Output the (X, Y) coordinate of the center of the cell containing the given text.  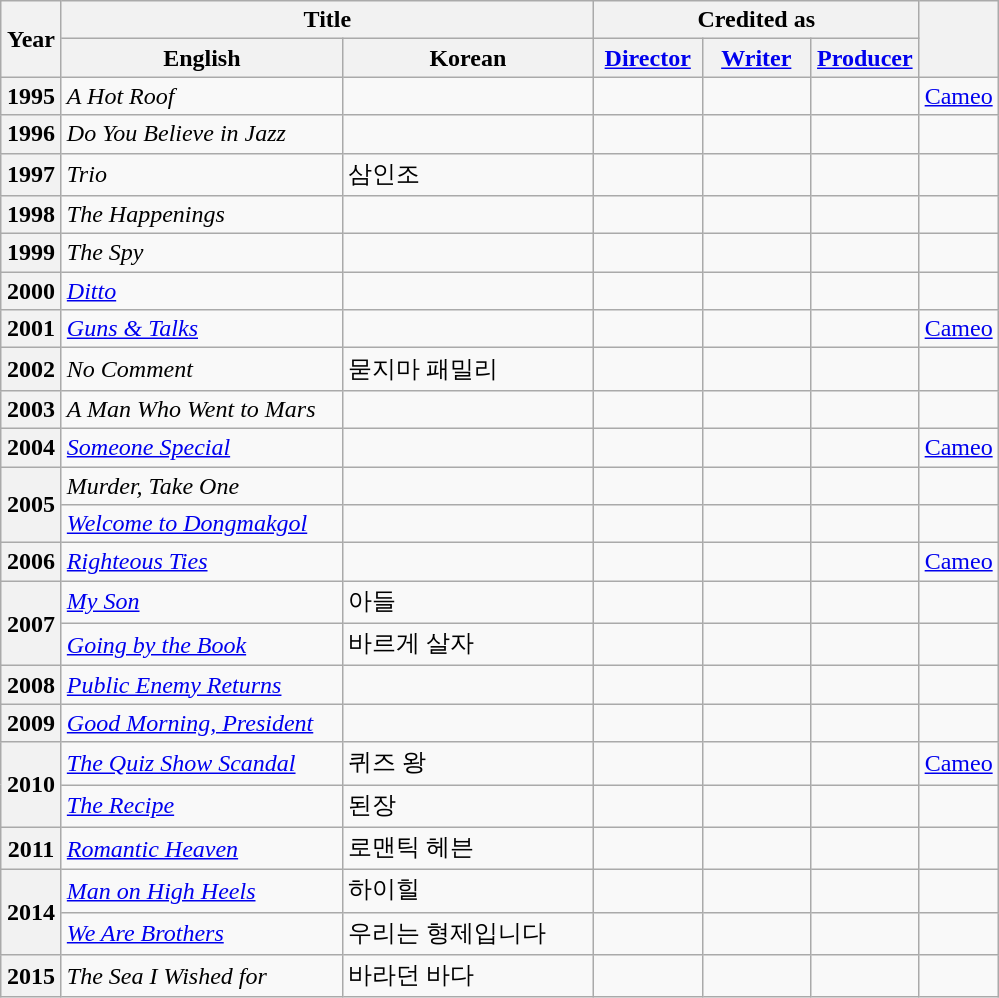
The Quiz Show Scandal (202, 764)
Romantic Heaven (202, 848)
2010 (32, 784)
1998 (32, 215)
2000 (32, 291)
2008 (32, 685)
2001 (32, 329)
Korean (468, 58)
로맨틱 헤븐 (468, 848)
The Happenings (202, 215)
된장 (468, 806)
Guns & Talks (202, 329)
1996 (32, 134)
삼인조 (468, 174)
Trio (202, 174)
2004 (32, 447)
Man on High Heels (202, 892)
2005 (32, 504)
A Hot Roof (202, 96)
우리는 형제입니다 (468, 934)
Welcome to Dongmakgol (202, 524)
Title (327, 20)
Director (648, 58)
Year (32, 39)
Credited as (756, 20)
A Man Who Went to Mars (202, 409)
The Spy (202, 253)
2009 (32, 723)
Do You Believe in Jazz (202, 134)
아들 (468, 602)
The Recipe (202, 806)
2002 (32, 370)
Someone Special (202, 447)
Murder, Take One (202, 485)
English (202, 58)
1999 (32, 253)
2014 (32, 912)
묻지마 패밀리 (468, 370)
2015 (32, 976)
2011 (32, 848)
퀴즈 왕 (468, 764)
My Son (202, 602)
No Comment (202, 370)
Writer (756, 58)
하이힐 (468, 892)
1997 (32, 174)
Public Enemy Returns (202, 685)
Producer (866, 58)
Ditto (202, 291)
2007 (32, 624)
1995 (32, 96)
바르게 살자 (468, 644)
The Sea I Wished for (202, 976)
바라던 바다 (468, 976)
Good Morning, President (202, 723)
2006 (32, 562)
Righteous Ties (202, 562)
Going by the Book (202, 644)
We Are Brothers (202, 934)
2003 (32, 409)
